For the text-containing cell, return its midpoint in (X, Y) coordinate format. 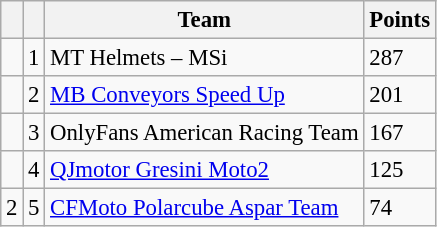
74 (400, 208)
Points (400, 20)
QJmotor Gresini Moto2 (204, 170)
201 (400, 95)
3 (34, 133)
1 (34, 58)
167 (400, 133)
Team (204, 20)
5 (34, 208)
OnlyFans American Racing Team (204, 133)
CFMoto Polarcube Aspar Team (204, 208)
125 (400, 170)
MT Helmets – MSi (204, 58)
4 (34, 170)
287 (400, 58)
MB Conveyors Speed Up (204, 95)
